Return (x, y) of the center of cell containing provided text 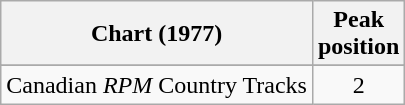
2 (358, 85)
Canadian RPM Country Tracks (157, 85)
Chart (1977) (157, 34)
Peakposition (358, 34)
